Detect which cell encompasses the target text, then output its [X, Y] center coordinate. 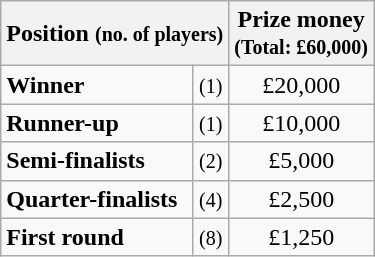
Position (no. of players) [115, 34]
Quarter-finalists [97, 199]
£2,500 [302, 199]
(4) [211, 199]
Winner [97, 85]
£10,000 [302, 123]
Semi-finalists [97, 161]
£1,250 [302, 237]
First round [97, 237]
Prize money(Total: £60,000) [302, 34]
(2) [211, 161]
£5,000 [302, 161]
(8) [211, 237]
Runner-up [97, 123]
£20,000 [302, 85]
